Return the (X, Y) coordinate for the center point of the cell that contains the specified text.  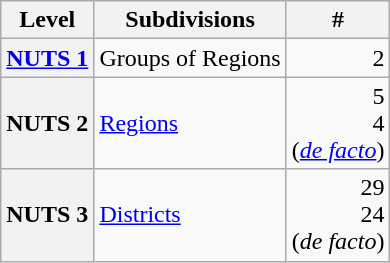
NUTS 3 (48, 215)
NUTS 1 (48, 58)
Groups of Regions (190, 58)
54(de facto) (338, 123)
Level (48, 20)
Regions (190, 123)
Districts (190, 215)
2 (338, 58)
# (338, 20)
NUTS 2 (48, 123)
Subdivisions (190, 20)
2924(de facto) (338, 215)
